Provide the (x, y) coordinate of the cell's center where the given text is located.  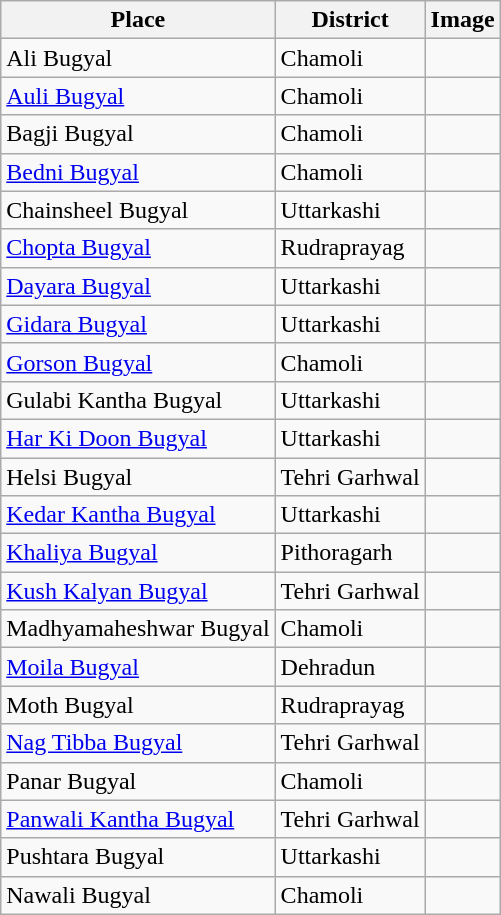
Gulabi Kantha Bugyal (138, 400)
Nawali Bugyal (138, 895)
Image (462, 20)
Pithoragarh (350, 553)
Kedar Kantha Bugyal (138, 515)
Khaliya Bugyal (138, 553)
Dayara Bugyal (138, 286)
Bagji Bugyal (138, 134)
Moth Bugyal (138, 705)
Panar Bugyal (138, 781)
Helsi Bugyal (138, 477)
Gidara Bugyal (138, 324)
Dehradun (350, 667)
Kush Kalyan Bugyal (138, 591)
Bedni Bugyal (138, 172)
Nag Tibba Bugyal (138, 743)
Moila Bugyal (138, 667)
Chainsheel Bugyal (138, 210)
Chopta Bugyal (138, 248)
Ali Bugyal (138, 58)
Panwali Kantha Bugyal (138, 819)
Gorson Bugyal (138, 362)
Har Ki Doon Bugyal (138, 438)
Auli Bugyal (138, 96)
Place (138, 20)
Madhyamaheshwar Bugyal (138, 629)
Pushtara Bugyal (138, 857)
District (350, 20)
